Identify which cell holds the provided text, then report its (x, y) central coordinate. 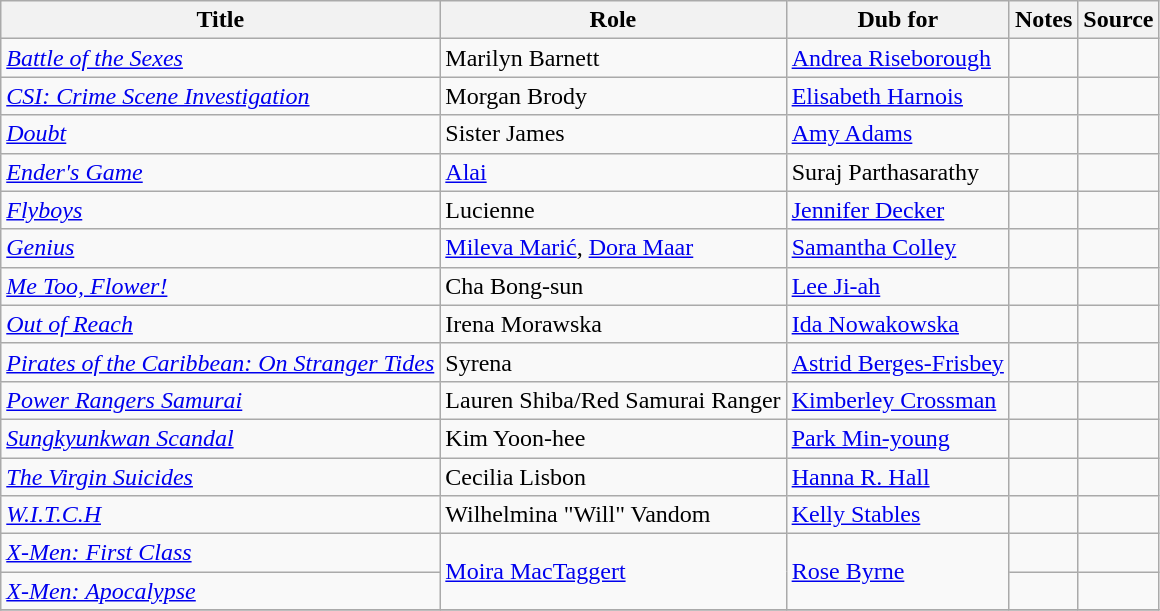
Elisabeth Harnois (898, 96)
Genius (220, 248)
Morgan Brody (613, 96)
Kelly Stables (898, 515)
Cha Bong-sun (613, 286)
Flyboys (220, 210)
X-Men: Apocalypse (220, 591)
Sister James (613, 134)
Mileva Marić, Dora Maar (613, 248)
Title (220, 20)
Ida Nowakowska (898, 324)
Ender's Game (220, 172)
Sungkyunkwan Scandal (220, 438)
Samantha Colley (898, 248)
The Virgin Suicides (220, 477)
Jennifer Decker (898, 210)
Syrena (613, 362)
Notes (1043, 20)
Suraj Parthasarathy (898, 172)
Me Too, Flower! (220, 286)
Andrea Riseborough (898, 58)
Pirates of the Caribbean: On Stranger Tides (220, 362)
Marilyn Barnett (613, 58)
Park Min-young (898, 438)
Irena Morawska (613, 324)
W.I.T.C.H (220, 515)
Source (1118, 20)
Kim Yoon-hee (613, 438)
Doubt (220, 134)
Wilhelmina "Will" Vandom (613, 515)
Battle of the Sexes (220, 58)
Dub for (898, 20)
Moira MacTaggert (613, 572)
Power Rangers Samurai (220, 400)
X-Men: First Class (220, 553)
Lucienne (613, 210)
Cecilia Lisbon (613, 477)
Amy Adams (898, 134)
Out of Reach (220, 324)
Rose Byrne (898, 572)
Lee Ji-ah (898, 286)
Hanna R. Hall (898, 477)
Alai (613, 172)
Kimberley Crossman (898, 400)
Astrid Berges-Frisbey (898, 362)
Role (613, 20)
CSI: Crime Scene Investigation (220, 96)
Lauren Shiba/Red Samurai Ranger (613, 400)
